From the cell containing the given text, extract its center point as (X, Y) coordinate. 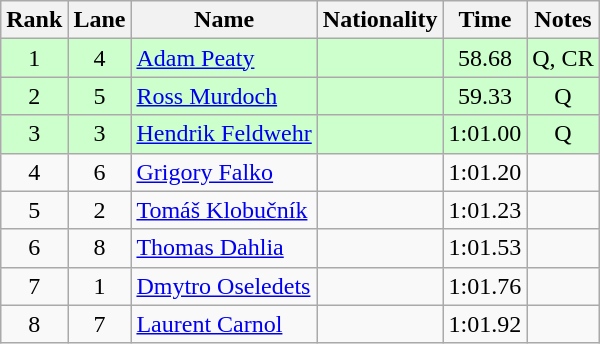
Nationality (380, 20)
1:01.20 (485, 172)
Time (485, 20)
1:01.92 (485, 324)
1:01.00 (485, 134)
59.33 (485, 96)
1:01.23 (485, 210)
Q, CR (563, 58)
Rank (34, 20)
Dmytro Oseledets (224, 286)
Tomáš Klobučník (224, 210)
Grigory Falko (224, 172)
Name (224, 20)
Notes (563, 20)
1:01.53 (485, 248)
58.68 (485, 58)
1:01.76 (485, 286)
Adam Peaty (224, 58)
Laurent Carnol (224, 324)
Thomas Dahlia (224, 248)
Ross Murdoch (224, 96)
Lane (100, 20)
Hendrik Feldwehr (224, 134)
